Output the (X, Y) coordinate of the center of the cell containing the given text.  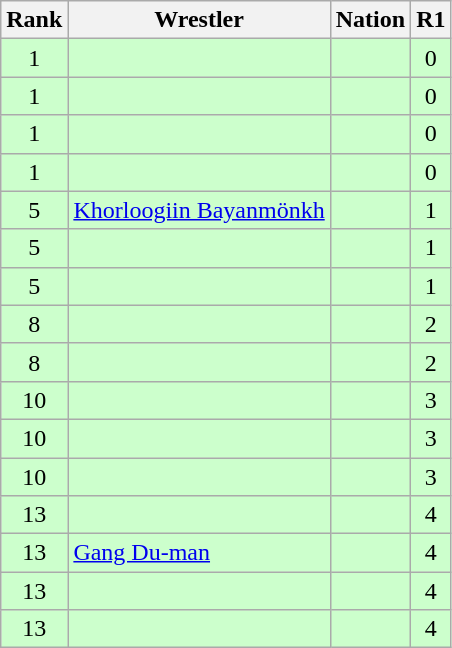
Khorloogiin Bayanmönkh (199, 210)
Nation (370, 20)
Rank (34, 20)
R1 (431, 20)
Wrestler (199, 20)
Gang Du-man (199, 553)
